Determine the (x, y) coordinate at the center of the cell enclosing the given text.  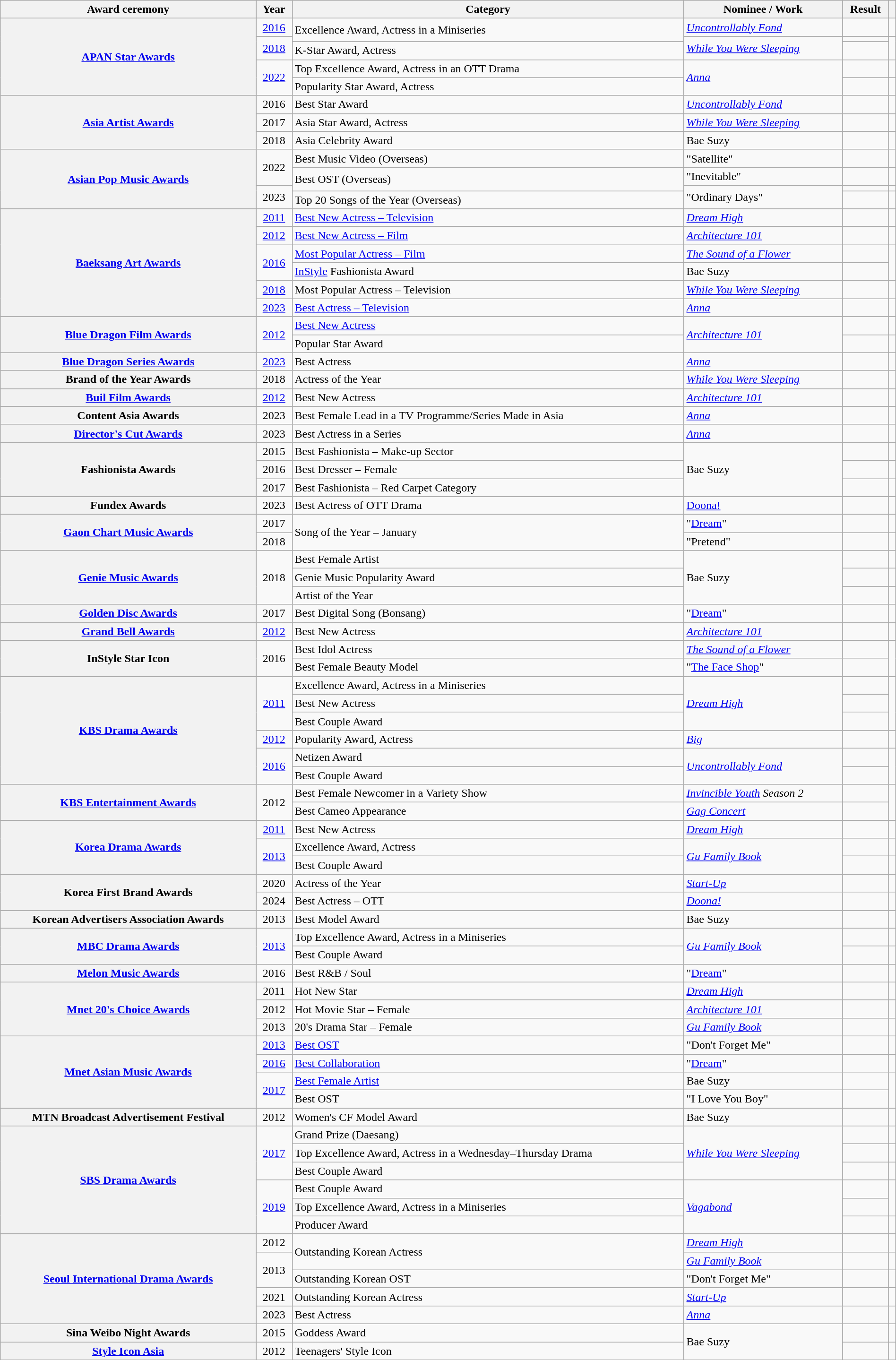
Award ceremony (129, 9)
Mnet Asian Music Awards (129, 1072)
Popular Star Award (488, 344)
Invincible Youth Season 2 (763, 793)
Fashionista Awards (129, 469)
Gaon Chart Music Awards (129, 533)
"The Face Shop" (763, 667)
KBS Drama Awards (129, 730)
Asia Star Award, Actress (488, 122)
2024 (274, 901)
Most Popular Actress – Television (488, 290)
Hot New Star (488, 991)
Top 20 Songs of the Year (Overseas) (488, 200)
2021 (274, 1297)
Korea Drama Awards (129, 847)
Buil Film Awards (129, 397)
Best Female Newcomer in a Variety Show (488, 793)
Best Model Award (488, 919)
Teenagers' Style Icon (488, 1351)
Best Collaboration (488, 1063)
Excellence Award, Actress (488, 847)
Golden Disc Awards (129, 613)
"I Love You Boy" (763, 1099)
Year (274, 9)
2019 (274, 1207)
Popularity Star Award, Actress (488, 86)
Netizen Award (488, 757)
Best Female Lead in a TV Programme/Series Made in Asia (488, 415)
Style Icon Asia (129, 1351)
Top Excellence Award, Actress in a Wednesday–Thursday Drama (488, 1153)
Big (763, 739)
Vagabond (763, 1207)
Mnet 20's Choice Awards (129, 1009)
Genie Music Awards (129, 577)
Best Fashionista – Make-up Sector (488, 451)
Best Cameo Appearance (488, 811)
Artist of the Year (488, 595)
Melon Music Awards (129, 973)
Outstanding Korean OST (488, 1279)
Best Actress – OTT (488, 901)
Korean Advertisers Association Awards (129, 919)
Producer Award (488, 1225)
Asian Pop Music Awards (129, 179)
Fundex Awards (129, 506)
Asia Artist Awards (129, 122)
MBC Drama Awards (129, 946)
Baeksang Art Awards (129, 263)
Brand of the Year Awards (129, 379)
Best Music Video (Overseas) (488, 158)
Result (866, 9)
Best New Actress – Film (488, 236)
"Ordinary Days" (763, 197)
Asia Celebrity Award (488, 140)
Director's Cut Awards (129, 433)
Seoul International Drama Awards (129, 1279)
Top Excellence Award, Actress in an OTT Drama (488, 69)
Hot Movie Star – Female (488, 1009)
Goddess Award (488, 1333)
Best OST (Overseas) (488, 179)
Blue Dragon Series Awards (129, 362)
Category (488, 9)
"Pretend" (763, 542)
Gag Concert (763, 811)
Best R&B / Soul (488, 973)
Grand Prize (Daesang) (488, 1135)
Best Fashionista – Red Carpet Category (488, 487)
Sina Weibo Night Awards (129, 1333)
Best Actress in a Series (488, 433)
Genie Music Popularity Award (488, 577)
Blue Dragon Film Awards (129, 335)
Korea First Brand Awards (129, 892)
Best Digital Song (Bonsang) (488, 613)
2020 (274, 883)
Best Idol Actress (488, 649)
Best Actress of OTT Drama (488, 506)
Best Star Award (488, 104)
Most Popular Actress – Film (488, 254)
Nominee / Work (763, 9)
20's Drama Star – Female (488, 1027)
Song of the Year – January (488, 533)
InStyle Fashionista Award (488, 272)
"Inevitable" (763, 176)
MTN Broadcast Advertisement Festival (129, 1117)
Best New Actress – Television (488, 218)
Grand Bell Awards (129, 631)
Best Female Beauty Model (488, 667)
K-Star Award, Actress (488, 51)
Best Dresser – Female (488, 469)
Women's CF Model Award (488, 1117)
InStyle Star Icon (129, 658)
APAN Star Awards (129, 57)
Best Actress – Television (488, 308)
"Satellite" (763, 158)
KBS Entertainment Awards (129, 802)
Popularity Award, Actress (488, 739)
Content Asia Awards (129, 415)
SBS Drama Awards (129, 1180)
